Search for the cell housing the specified text and yield its (x, y) center coordinate. 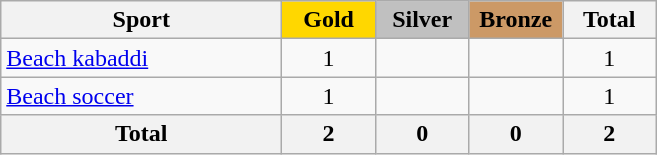
Gold (329, 20)
Beach soccer (142, 96)
Silver (422, 20)
Beach kabaddi (142, 58)
Bronze (516, 20)
Sport (142, 20)
